Search for the cell housing the specified text and yield its [X, Y] center coordinate. 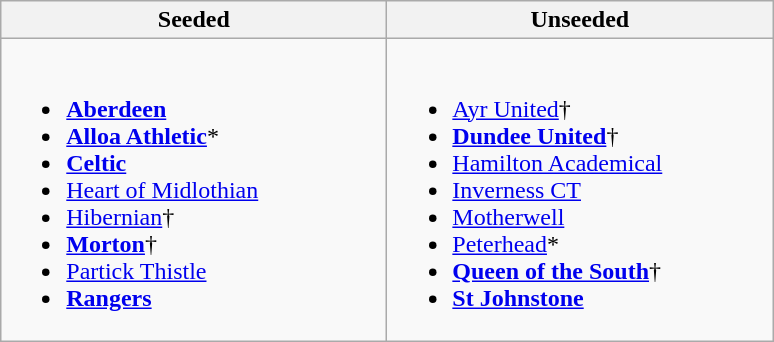
Seeded [194, 20]
Ayr United†Dundee United†Hamilton AcademicalInverness CTMotherwellPeterhead*Queen of the South†St Johnstone [580, 190]
Unseeded [580, 20]
AberdeenAlloa Athletic*CelticHeart of MidlothianHibernian†Morton†Partick ThistleRangers [194, 190]
